For the text-containing cell, return its midpoint in [x, y] coordinate format. 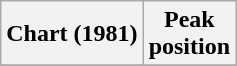
Peakposition [189, 34]
Chart (1981) [72, 34]
